Extract the [x, y] coordinate from the center of the cell holding the provided text.  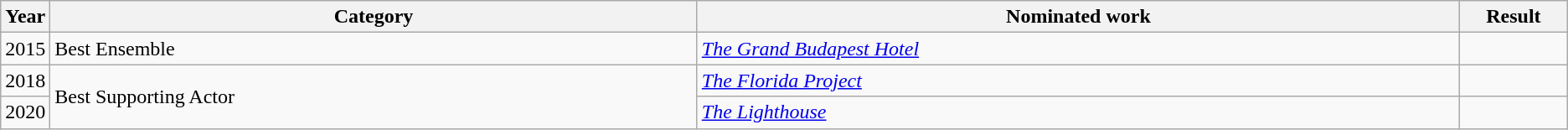
The Grand Budapest Hotel [1078, 49]
Result [1514, 17]
Nominated work [1078, 17]
2015 [25, 49]
Best Supporting Actor [374, 96]
Best Ensemble [374, 49]
The Lighthouse [1078, 112]
2018 [25, 81]
2020 [25, 112]
Year [25, 17]
The Florida Project [1078, 81]
Category [374, 17]
